Locate the cell with the specified text and output its (x, y) center coordinate. 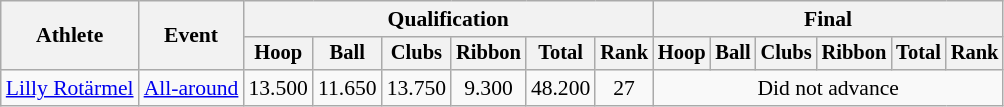
All-around (192, 88)
27 (624, 88)
13.750 (416, 88)
Athlete (70, 36)
Did not advance (828, 88)
48.200 (560, 88)
Lilly Rotärmel (70, 88)
13.500 (278, 88)
Final (828, 19)
11.650 (348, 88)
9.300 (488, 88)
Event (192, 36)
Qualification (448, 19)
